Detect which cell encompasses the target text, then output its [X, Y] center coordinate. 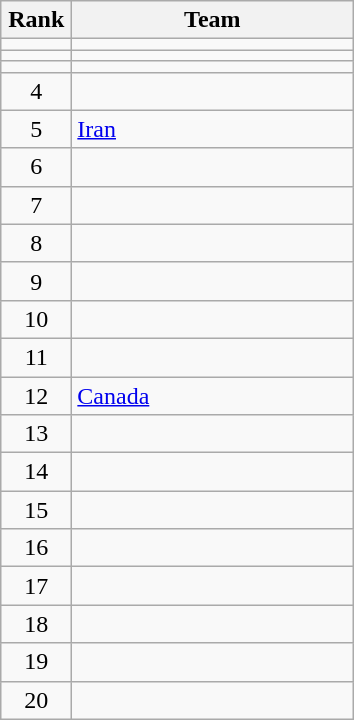
11 [36, 357]
10 [36, 319]
17 [36, 586]
19 [36, 662]
Iran [212, 129]
7 [36, 205]
6 [36, 167]
4 [36, 91]
8 [36, 243]
5 [36, 129]
14 [36, 472]
16 [36, 548]
Canada [212, 395]
15 [36, 510]
Rank [36, 20]
13 [36, 434]
18 [36, 624]
Team [212, 20]
12 [36, 395]
9 [36, 281]
20 [36, 700]
